Identify which cell holds the provided text, then report its [X, Y] central coordinate. 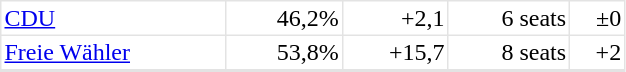
+2,1 [395, 18]
53,8% [284, 52]
+15,7 [395, 52]
±0 [598, 18]
CDU [114, 18]
Freie Wähler [114, 52]
6 seats [509, 18]
46,2% [284, 18]
+2 [598, 52]
8 seats [509, 52]
